Find where the given text appears and provide that cell's center as (X, Y) coordinate. 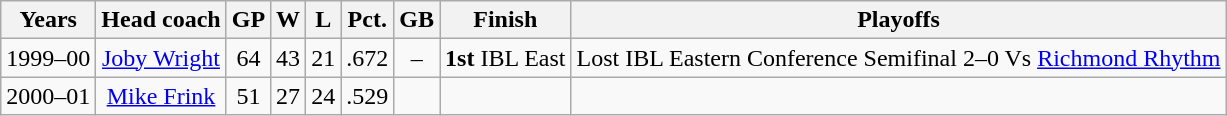
24 (324, 96)
Years (48, 20)
– (417, 58)
W (288, 20)
GB (417, 20)
Head coach (161, 20)
.672 (368, 58)
51 (248, 96)
Mike Frink (161, 96)
L (324, 20)
Playoffs (898, 20)
Lost IBL Eastern Conference Semifinal 2–0 Vs Richmond Rhythm (898, 58)
64 (248, 58)
21 (324, 58)
27 (288, 96)
Joby Wright (161, 58)
2000–01 (48, 96)
.529 (368, 96)
1999–00 (48, 58)
Finish (506, 20)
43 (288, 58)
GP (248, 20)
Pct. (368, 20)
1st IBL East (506, 58)
